Return [x, y] of the center of cell containing provided text 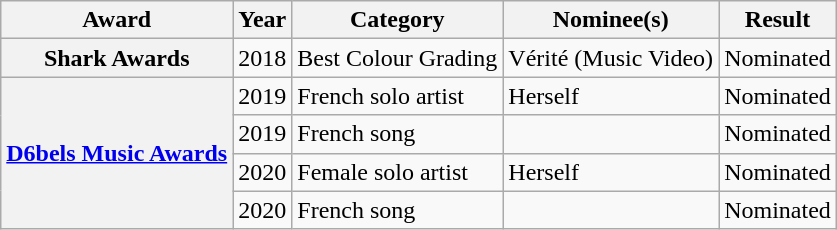
Female solo artist [398, 172]
Award [117, 20]
2018 [262, 58]
Shark Awards [117, 58]
French solo artist [398, 96]
D6bels Music Awards [117, 153]
Vérité (Music Video) [611, 58]
Result [778, 20]
Nominee(s) [611, 20]
Category [398, 20]
Best Colour Grading [398, 58]
Year [262, 20]
